Identify which cell holds the provided text, then report its (X, Y) central coordinate. 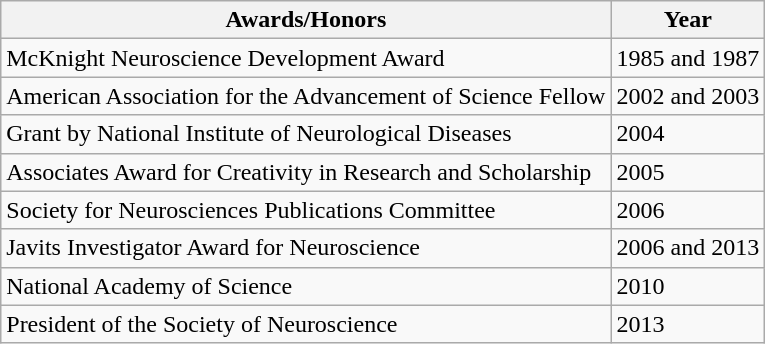
National Academy of Science (306, 286)
2006 and 2013 (688, 248)
Awards/Honors (306, 20)
American Association for the Advancement of Science Fellow (306, 96)
2013 (688, 324)
2006 (688, 210)
2010 (688, 286)
2002 and 2003 (688, 96)
Javits Investigator Award for Neuroscience (306, 248)
Year (688, 20)
2004 (688, 134)
McKnight Neuroscience Development Award (306, 58)
Associates Award for Creativity in Research and Scholarship (306, 172)
2005 (688, 172)
1985 and 1987 (688, 58)
Grant by National Institute of Neurological Diseases (306, 134)
President of the Society of Neuroscience (306, 324)
Society for Neurosciences Publications Committee (306, 210)
